For the text-containing cell, return its midpoint in (X, Y) coordinate format. 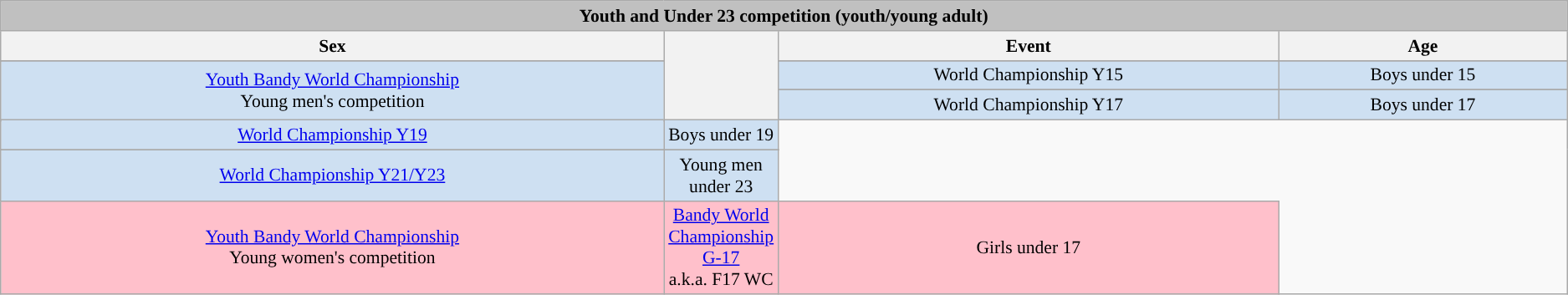
World Championship Y17 (1029, 105)
World Championship Y15 (1029, 75)
World Championship Y21/Y23 (333, 175)
Event (1029, 46)
Boys under 19 (721, 135)
Boys under 15 (1422, 75)
Age (1422, 46)
Bandy World Championship G-17a.k.a. F17 WC (721, 247)
Girls under 17 (1029, 247)
Youth Bandy World Championship Young women's competition (333, 247)
Youth Bandy World Championship Young men's competition (333, 90)
Youth and Under 23 competition (youth/young adult) (784, 16)
Young men under 23 (721, 175)
World Championship Y19 (333, 135)
Sex (333, 46)
Boys under 17 (1422, 105)
